Capture the cell that displays the provided text and extract its [X, Y] central coordinate. 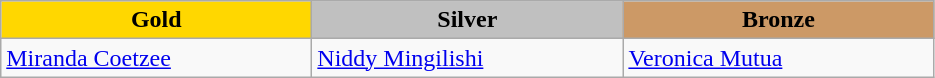
Gold [156, 20]
Miranda Coetzee [156, 58]
Niddy Mingilishi [468, 58]
Veronica Mutua [778, 58]
Bronze [778, 20]
Silver [468, 20]
